Extract the [X, Y] coordinate from the center of the cell holding the provided text.  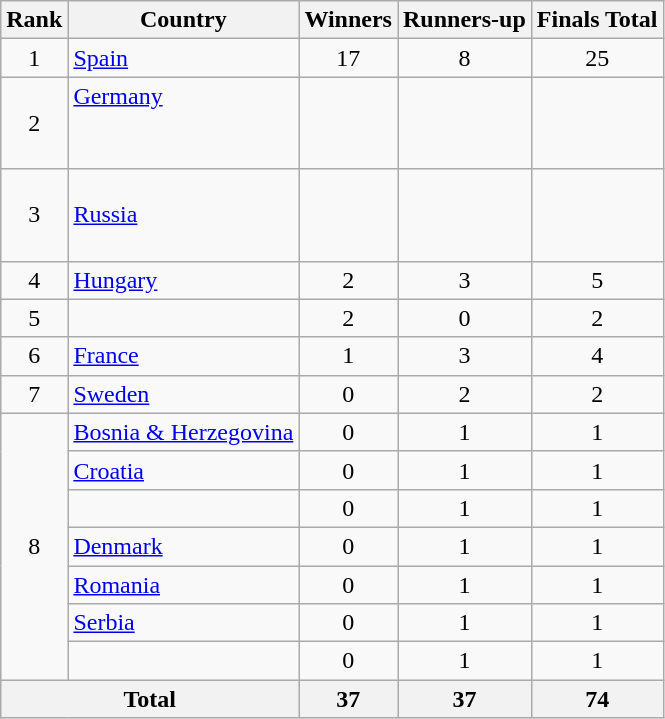
Bosnia & Herzegovina [184, 432]
Russia [184, 215]
Finals Total [597, 20]
17 [348, 58]
Hungary [184, 280]
Spain [184, 58]
Winners [348, 20]
25 [597, 58]
Denmark [184, 546]
Serbia [184, 623]
Sweden [184, 394]
Croatia [184, 470]
Total [150, 699]
Rank [34, 20]
Romania [184, 585]
Runners-up [465, 20]
74 [597, 699]
6 [34, 356]
7 [34, 394]
France [184, 356]
Germany [184, 123]
Country [184, 20]
